Detect which cell encompasses the target text, then output its [x, y] center coordinate. 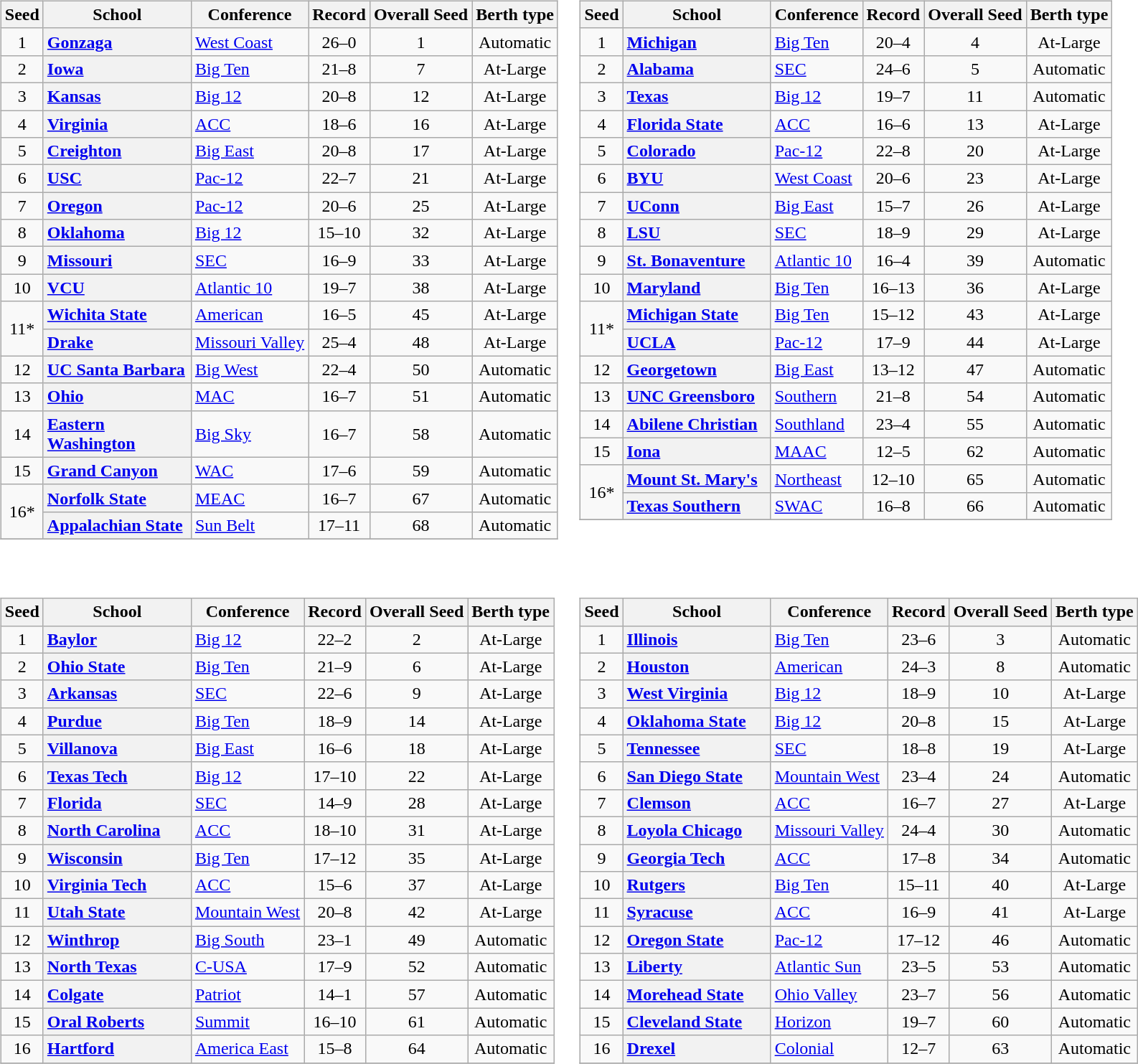
39 [975, 260]
Colorado [697, 151]
Colonial [829, 1049]
West Virginia [697, 694]
12–5 [893, 451]
23 [975, 179]
Grand Canyon [117, 471]
16–8 [893, 506]
35 [416, 857]
16–10 [335, 1022]
59 [420, 471]
17–6 [339, 471]
24–6 [893, 69]
Atlantic Sun [829, 967]
21–9 [335, 667]
Ohio Valley [829, 994]
23–5 [918, 967]
San Diego State [697, 776]
46 [1000, 940]
24 [1000, 776]
Texas Tech [117, 776]
54 [975, 397]
Iowa [117, 69]
SWAC [817, 506]
Kansas [117, 96]
26–0 [339, 42]
58 [420, 433]
Creighton [117, 151]
Eastern Washington [117, 433]
Mount St. Mary's [697, 479]
Rutgers [697, 885]
Gonzaga [117, 42]
Ohio [117, 397]
Winthrop [117, 940]
30 [1000, 830]
19 [1000, 748]
Drake [117, 342]
20–4 [893, 42]
Morehead State [697, 994]
14–9 [335, 803]
14–1 [335, 994]
UCLA [697, 342]
17 [420, 151]
61 [416, 1022]
Michigan [697, 42]
22–2 [335, 639]
23–1 [335, 940]
27 [1000, 803]
North Carolina [117, 830]
Cleveland State [697, 1022]
Utah State [117, 913]
24–4 [918, 830]
Florida State [697, 124]
Southern [817, 397]
Abilene Christian [697, 424]
Ohio State [117, 667]
44 [975, 342]
Oregon [117, 206]
22–6 [335, 694]
24–3 [918, 667]
22 [416, 776]
45 [420, 315]
57 [416, 994]
60 [1000, 1022]
Big West [250, 369]
31 [416, 830]
MAC [250, 397]
Drexel [697, 1049]
51 [420, 397]
Patriot [247, 994]
16–13 [893, 288]
Baylor [117, 639]
40 [1000, 885]
18–6 [339, 124]
North Texas [117, 967]
MEAC [250, 498]
UC Santa Barbara [117, 369]
22–7 [339, 179]
Oral Roberts [117, 1022]
Georgetown [697, 369]
17–11 [339, 525]
Wichita State [117, 315]
Oregon State [697, 940]
Arkansas [117, 694]
18–10 [335, 830]
Big Sky [250, 433]
50 [420, 369]
17–8 [918, 857]
62 [975, 451]
37 [416, 885]
Clemson [697, 803]
Hartford [117, 1049]
63 [1000, 1049]
Wisconsin [117, 857]
Georgia Tech [697, 857]
Virginia [117, 124]
33 [420, 260]
67 [420, 498]
Big South [247, 940]
12–7 [918, 1049]
65 [975, 479]
Liberty [697, 967]
Michigan State [697, 315]
Oklahoma State [697, 721]
Syracuse [697, 913]
C-USA [247, 967]
St. Bonaventure [697, 260]
Houston [697, 667]
47 [975, 369]
25–4 [339, 342]
Oklahoma [117, 233]
15–6 [335, 885]
MAAC [817, 451]
18 [416, 748]
15–8 [335, 1049]
25 [420, 206]
48 [420, 342]
13–12 [893, 369]
WAC [250, 471]
Summit [247, 1022]
16–5 [339, 315]
Villanova [117, 748]
23–7 [918, 994]
41 [1000, 913]
49 [416, 940]
Illinois [697, 639]
34 [1000, 857]
23–6 [918, 639]
Virginia Tech [117, 885]
Norfolk State [117, 498]
66 [975, 506]
16–4 [893, 260]
42 [416, 913]
Alabama [697, 69]
LSU [697, 233]
32 [420, 233]
VCU [117, 288]
Maryland [697, 288]
Iona [697, 451]
Horizon [829, 1022]
56 [1000, 994]
55 [975, 424]
Loyola Chicago [697, 830]
15–11 [918, 885]
Tennessee [697, 748]
Appalachian State [117, 525]
12–10 [893, 479]
Purdue [117, 721]
BYU [697, 179]
15–7 [893, 206]
Northeast [817, 479]
38 [420, 288]
64 [416, 1049]
Missouri [117, 260]
Southland [817, 424]
29 [975, 233]
17–10 [335, 776]
Florida [117, 803]
UConn [697, 206]
UNC Greensboro [697, 397]
Texas [697, 96]
USC [117, 179]
68 [420, 525]
Texas Southern [697, 506]
28 [416, 803]
15–12 [893, 315]
53 [1000, 967]
Colgate [117, 994]
21 [420, 179]
52 [416, 967]
Sun Belt [250, 525]
36 [975, 288]
22–8 [893, 151]
43 [975, 315]
20 [975, 151]
18–8 [918, 748]
26 [975, 206]
22–4 [339, 369]
America East [247, 1049]
15–10 [339, 233]
